Output the (x, y) coordinate of the center of the cell containing the given text.  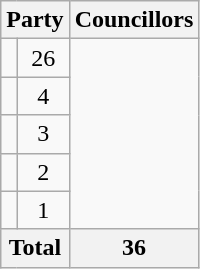
Councillors (134, 20)
Party (35, 20)
26 (43, 58)
2 (43, 172)
1 (43, 210)
3 (43, 134)
4 (43, 96)
Total (35, 248)
36 (134, 248)
